Output the [X, Y] coordinate of the center of the cell containing the given text.  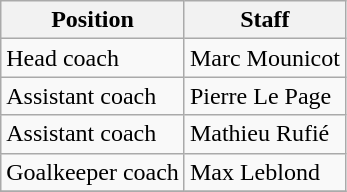
Marc Mounicot [264, 58]
Max Leblond [264, 172]
Pierre Le Page [264, 96]
Head coach [93, 58]
Goalkeeper coach [93, 172]
Position [93, 20]
Staff [264, 20]
Mathieu Rufié [264, 134]
